Output the (x, y) coordinate of the center of the cell containing the given text.  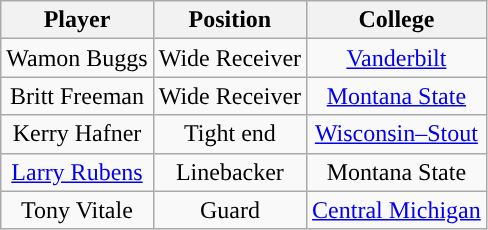
College (397, 20)
Britt Freeman (77, 96)
Tight end (230, 134)
Tony Vitale (77, 210)
Wamon Buggs (77, 58)
Kerry Hafner (77, 134)
Vanderbilt (397, 58)
Central Michigan (397, 210)
Linebacker (230, 172)
Larry Rubens (77, 172)
Guard (230, 210)
Player (77, 20)
Position (230, 20)
Wisconsin–Stout (397, 134)
